Provide the [X, Y] coordinate of the cell's center where the given text is located.  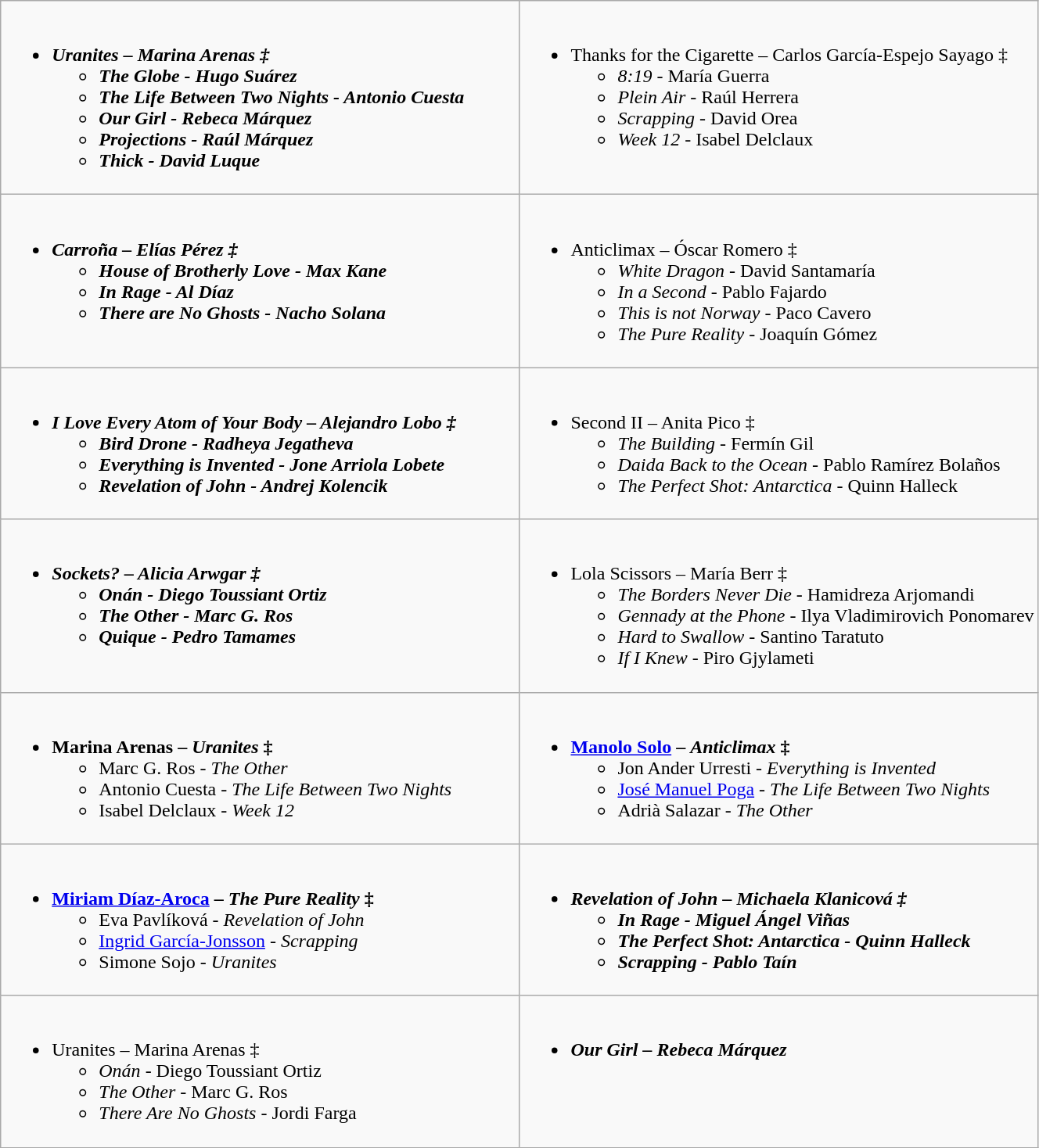
Miriam Díaz-Aroca – The Pure Reality ‡Eva Pavlíková - Revelation of JohnIngrid García-Jonsson - ScrappingSimone Sojo - Uranites [260, 920]
Thanks for the Cigarette – Carlos García-Espejo Sayago ‡8:19 - María GuerraPlein Air - Raúl HerreraScrapping - David OreaWeek 12 - Isabel Delclaux [779, 98]
Second II – Anita Pico ‡The Building - Fermín GilDaida Back to the Ocean - Pablo Ramírez BolañosThe Perfect Shot: Antarctica - Quinn Halleck [779, 443]
Sockets? – Alicia Arwgar ‡Onán - Diego Toussiant OrtizThe Other - Marc G. RosQuique - Pedro Tamames [260, 605]
Carroña – Elías Pérez ‡House of Brotherly Love - Max KaneIn Rage - Al DíazThere are No Ghosts - Nacho Solana [260, 282]
Marina Arenas – Uranites ‡Marc G. Ros - The OtherAntonio Cuesta - The Life Between Two NightsIsabel Delclaux - Week 12 [260, 768]
Revelation of John – Michaela Klanicová ‡In Rage - Miguel Ángel ViñasThe Perfect Shot: Antarctica - Quinn HalleckScrapping - Pablo Taín [779, 920]
Uranites – Marina Arenas ‡Onán - Diego Toussiant OrtizThe Other - Marc G. RosThere Are No Ghosts - Jordi Farga [260, 1071]
Anticlimax – Óscar Romero ‡White Dragon - David SantamaríaIn a Second - Pablo FajardoThis is not Norway - Paco CaveroThe Pure Reality - Joaquín Gómez [779, 282]
Manolo Solo – Anticlimax ‡Jon Ander Urresti - Everything is InventedJosé Manuel Poga - The Life Between Two NightsAdrià Salazar - The Other [779, 768]
Our Girl – Rebeca Márquez [779, 1071]
